Find where the given text appears and provide that cell's center as [x, y] coordinate. 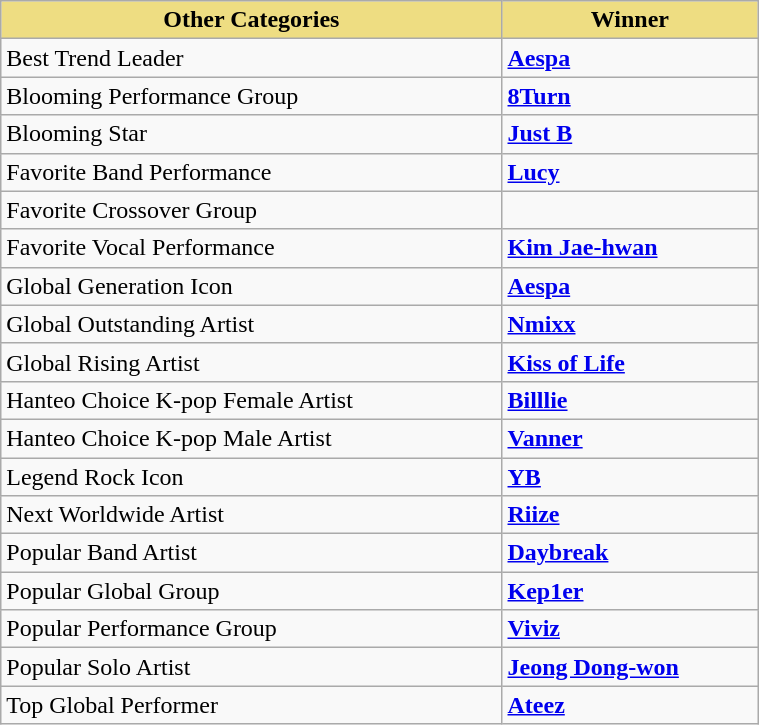
Popular Performance Group [252, 629]
Popular Global Group [252, 591]
Popular Band Artist [252, 553]
Just B [630, 134]
Lucy [630, 172]
Global Generation Icon [252, 286]
Jeong Dong-won [630, 667]
Viviz [630, 629]
Blooming Star [252, 134]
Kiss of Life [630, 362]
Next Worldwide Artist [252, 515]
Top Global Performer [252, 705]
8Turn [630, 96]
YB [630, 477]
Kep1er [630, 591]
Kim Jae-hwan [630, 248]
Best Trend Leader [252, 58]
Global Outstanding Artist [252, 324]
Global Rising Artist [252, 362]
Favorite Band Performance [252, 172]
Riize [630, 515]
Other Categories [252, 20]
Winner [630, 20]
Ateez [630, 705]
Legend Rock Icon [252, 477]
Popular Solo Artist [252, 667]
Nmixx [630, 324]
Favorite Vocal Performance [252, 248]
Blooming Performance Group [252, 96]
Billlie [630, 400]
Hanteo Choice K-pop Male Artist [252, 438]
Favorite Crossover Group [252, 210]
Hanteo Choice K-pop Female Artist [252, 400]
Daybreak [630, 553]
Vanner [630, 438]
